Extract the [x, y] coordinate from the center of the cell holding the provided text.  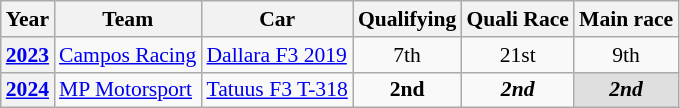
MP Motorsport [128, 90]
7th [407, 55]
Team [128, 19]
9th [626, 55]
2023 [28, 55]
Campos Racing [128, 55]
Main race [626, 19]
2024 [28, 90]
Quali Race [518, 19]
Dallara F3 2019 [276, 55]
Year [28, 19]
Car [276, 19]
21st [518, 55]
Qualifying [407, 19]
Tatuus F3 T-318 [276, 90]
